Scan for the cell matching the given text and deliver its [X, Y] coordinate at center. 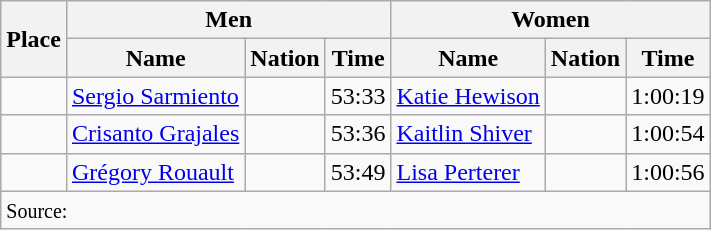
Place [34, 39]
Men [228, 20]
Women [550, 20]
Source: [356, 210]
Lisa Perterer [468, 172]
Grégory Rouault [155, 172]
53:49 [358, 172]
1:00:56 [668, 172]
1:00:19 [668, 96]
53:36 [358, 134]
Kaitlin Shiver [468, 134]
Crisanto Grajales [155, 134]
53:33 [358, 96]
Katie Hewison [468, 96]
Sergio Sarmiento [155, 96]
1:00:54 [668, 134]
